Scan for the cell matching the given text and deliver its [x, y] coordinate at center. 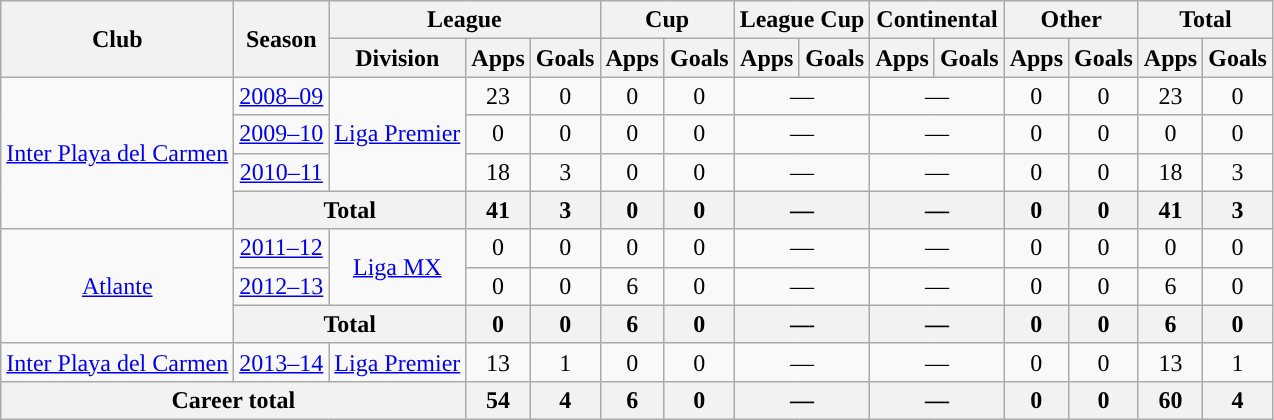
Liga MX [398, 267]
2010–11 [282, 172]
2008–09 [282, 96]
Cup [667, 20]
Atlante [118, 286]
Season [282, 39]
Continental [937, 20]
Career total [234, 400]
2011–12 [282, 248]
2013–14 [282, 362]
60 [1170, 400]
2009–10 [282, 134]
2012–13 [282, 286]
Club [118, 39]
League Cup [802, 20]
League [464, 20]
54 [498, 400]
Division [398, 58]
Other [1071, 20]
